Identify which cell holds the provided text, then report its (x, y) central coordinate. 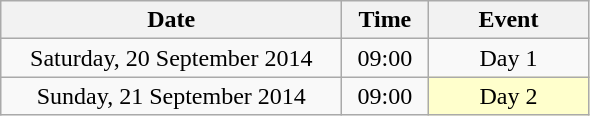
Day 2 (508, 96)
Sunday, 21 September 2014 (172, 96)
Time (385, 20)
Date (172, 20)
Event (508, 20)
Day 1 (508, 58)
Saturday, 20 September 2014 (172, 58)
